Detect which cell encompasses the target text, then output its (x, y) center coordinate. 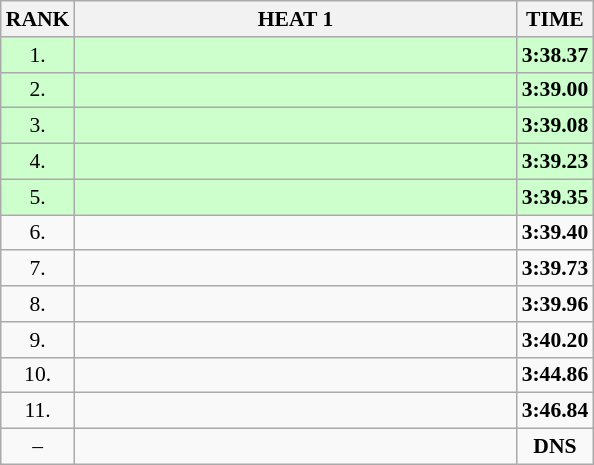
6. (38, 233)
3:39.35 (556, 197)
3:39.96 (556, 304)
7. (38, 269)
HEAT 1 (295, 19)
3:39.23 (556, 162)
RANK (38, 19)
3. (38, 126)
2. (38, 90)
DNS (556, 447)
3:46.84 (556, 411)
3:40.20 (556, 340)
10. (38, 375)
11. (38, 411)
5. (38, 197)
4. (38, 162)
3:39.73 (556, 269)
TIME (556, 19)
8. (38, 304)
3:39.40 (556, 233)
3:44.86 (556, 375)
1. (38, 55)
3:38.37 (556, 55)
3:39.08 (556, 126)
– (38, 447)
3:39.00 (556, 90)
9. (38, 340)
